Locate the cell with the specified text and output its (x, y) center coordinate. 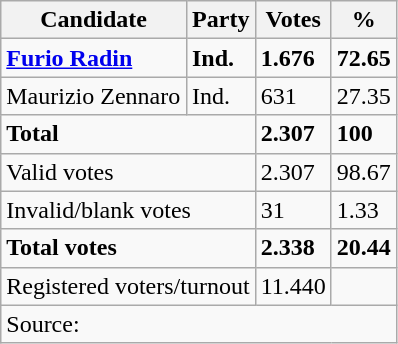
Total (128, 134)
98.67 (364, 172)
11.440 (293, 286)
Registered voters/turnout (128, 286)
Invalid/blank votes (128, 210)
Votes (293, 20)
1.676 (293, 58)
1.33 (364, 210)
Furio Radin (94, 58)
% (364, 20)
631 (293, 96)
31 (293, 210)
Valid votes (128, 172)
Source: (199, 324)
27.35 (364, 96)
Total votes (128, 248)
20.44 (364, 248)
2.338 (293, 248)
72.65 (364, 58)
100 (364, 134)
Party (220, 20)
Maurizio Zennaro (94, 96)
Candidate (94, 20)
